Find where the given text appears and provide that cell's center as (x, y) coordinate. 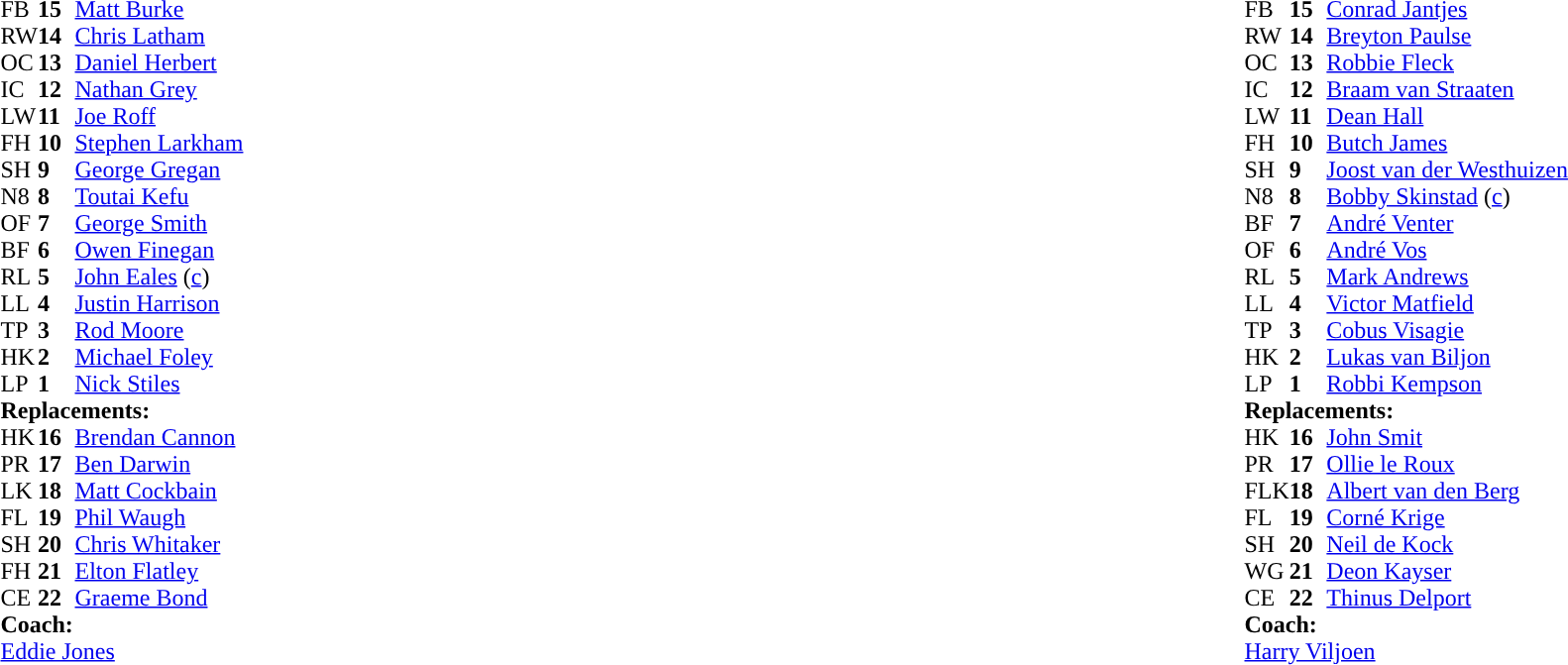
André Venter (1447, 224)
Daniel Herbert (160, 63)
Corné Krige (1447, 517)
Brendan Cannon (160, 438)
Cobus Visagie (1447, 331)
Nick Stiles (160, 385)
Rod Moore (160, 331)
FLK (1267, 492)
Dean Hall (1447, 117)
Deon Kayser (1447, 571)
John Smit (1447, 438)
Joe Roff (160, 117)
Neil de Kock (1447, 545)
LK (19, 492)
Graeme Bond (160, 599)
Ben Darwin (160, 464)
Thinus Delport (1447, 599)
Robbie Fleck (1447, 63)
Eddie Jones (121, 652)
George Gregan (160, 170)
Butch James (1447, 143)
Stephen Larkham (160, 143)
Breyton Paulse (1447, 36)
Phil Waugh (160, 517)
Toutai Kefu (160, 196)
Matt Cockbain (160, 492)
Victor Matfield (1447, 303)
George Smith (160, 224)
Joost van der Westhuizen (1447, 170)
Justin Harrison (160, 303)
Robbi Kempson (1447, 385)
Owen Finegan (160, 250)
André Vos (1447, 250)
Nathan Grey (160, 89)
Chris Whitaker (160, 545)
Ollie le Roux (1447, 464)
John Eales (c) (160, 277)
Michael Foley (160, 357)
Mark Andrews (1447, 277)
Bobby Skinstad (c) (1447, 196)
Braam van Straaten (1447, 89)
Elton Flatley (160, 571)
Lukas van Biljon (1447, 357)
Albert van den Berg (1447, 492)
Chris Latham (160, 36)
WG (1267, 571)
Harry Viljoen (1406, 652)
